Search for the cell housing the specified text and yield its (X, Y) center coordinate. 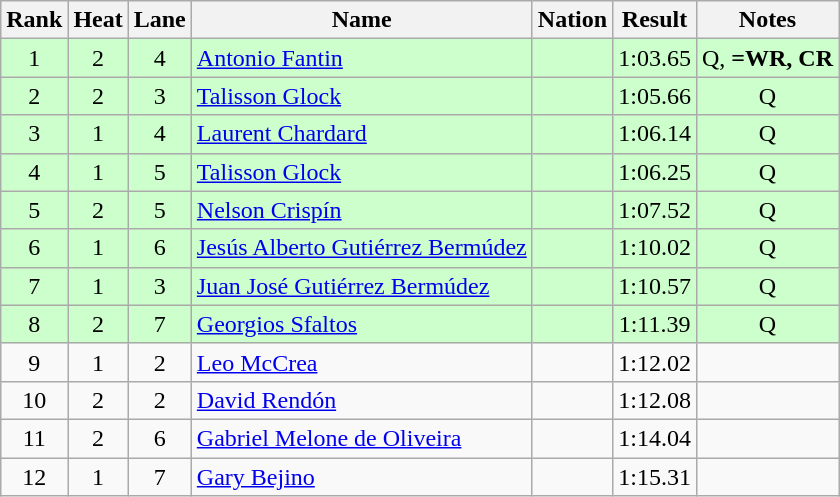
1:15.31 (655, 477)
Heat (98, 20)
Gary Bejino (362, 477)
Nation (572, 20)
Result (655, 20)
Laurent Chardard (362, 134)
Juan José Gutiérrez Bermúdez (362, 286)
Name (362, 20)
9 (34, 362)
1:06.14 (655, 134)
Antonio Fantin (362, 58)
Leo McCrea (362, 362)
1:05.66 (655, 96)
12 (34, 477)
Gabriel Melone de Oliveira (362, 438)
Georgios Sfaltos (362, 324)
1:07.52 (655, 210)
Lane (160, 20)
10 (34, 400)
David Rendón (362, 400)
1:12.02 (655, 362)
1:14.04 (655, 438)
1:11.39 (655, 324)
11 (34, 438)
Notes (767, 20)
Rank (34, 20)
1:12.08 (655, 400)
1:06.25 (655, 172)
Q, =WR, CR (767, 58)
Nelson Crispín (362, 210)
8 (34, 324)
1:03.65 (655, 58)
Jesús Alberto Gutiérrez Bermúdez (362, 248)
1:10.57 (655, 286)
1:10.02 (655, 248)
